Search for the cell housing the specified text and yield its [X, Y] center coordinate. 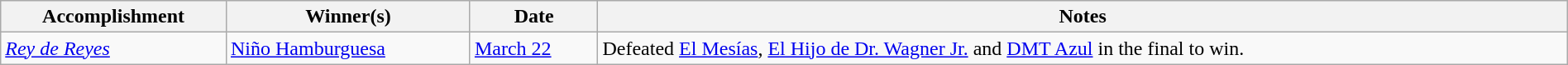
Accomplishment [114, 17]
Rey de Reyes [114, 48]
Niño Hamburguesa [347, 48]
Notes [1083, 17]
Winner(s) [347, 17]
Date [534, 17]
March 22 [534, 48]
Defeated El Mesías, El Hijo de Dr. Wagner Jr. and DMT Azul in the final to win. [1083, 48]
